Find where the given text appears and provide that cell's center as [x, y] coordinate. 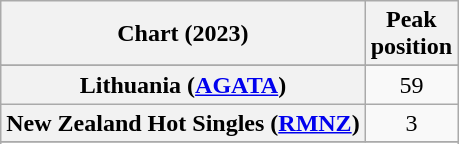
3 [411, 123]
New Zealand Hot Singles (RMNZ) [183, 123]
Peakposition [411, 34]
59 [411, 85]
Lithuania (AGATA) [183, 85]
Chart (2023) [183, 34]
